Identify which cell holds the provided text, then report its (x, y) central coordinate. 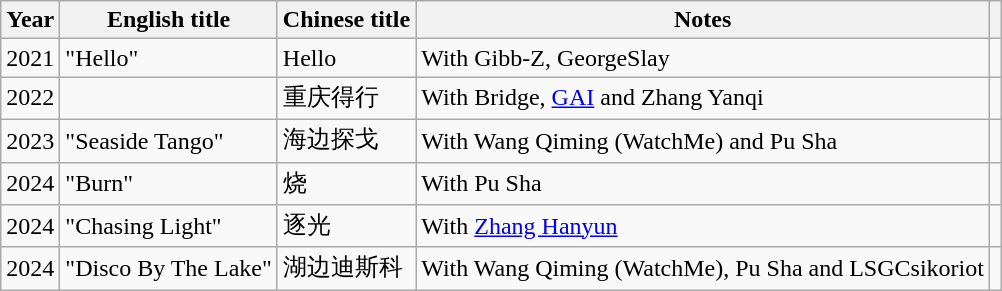
"Chasing Light" (169, 226)
2022 (30, 98)
"Burn" (169, 184)
With Bridge, GAI and Zhang Yanqi (703, 98)
重庆得行 (346, 98)
With Gibb-Z, GeorgeSlay (703, 58)
"Hello" (169, 58)
海边探戈 (346, 140)
Hello (346, 58)
逐光 (346, 226)
With Pu Sha (703, 184)
Year (30, 20)
烧 (346, 184)
"Seaside Tango" (169, 140)
English title (169, 20)
Notes (703, 20)
With Zhang Hanyun (703, 226)
2023 (30, 140)
With Wang Qiming (WatchMe), Pu Sha and LSGCsikoriot (703, 268)
With Wang Qiming (WatchMe) and Pu Sha (703, 140)
Chinese title (346, 20)
湖边迪斯科 (346, 268)
"Disco By The Lake" (169, 268)
2021 (30, 58)
